From the cell containing the given text, extract its center point as (X, Y) coordinate. 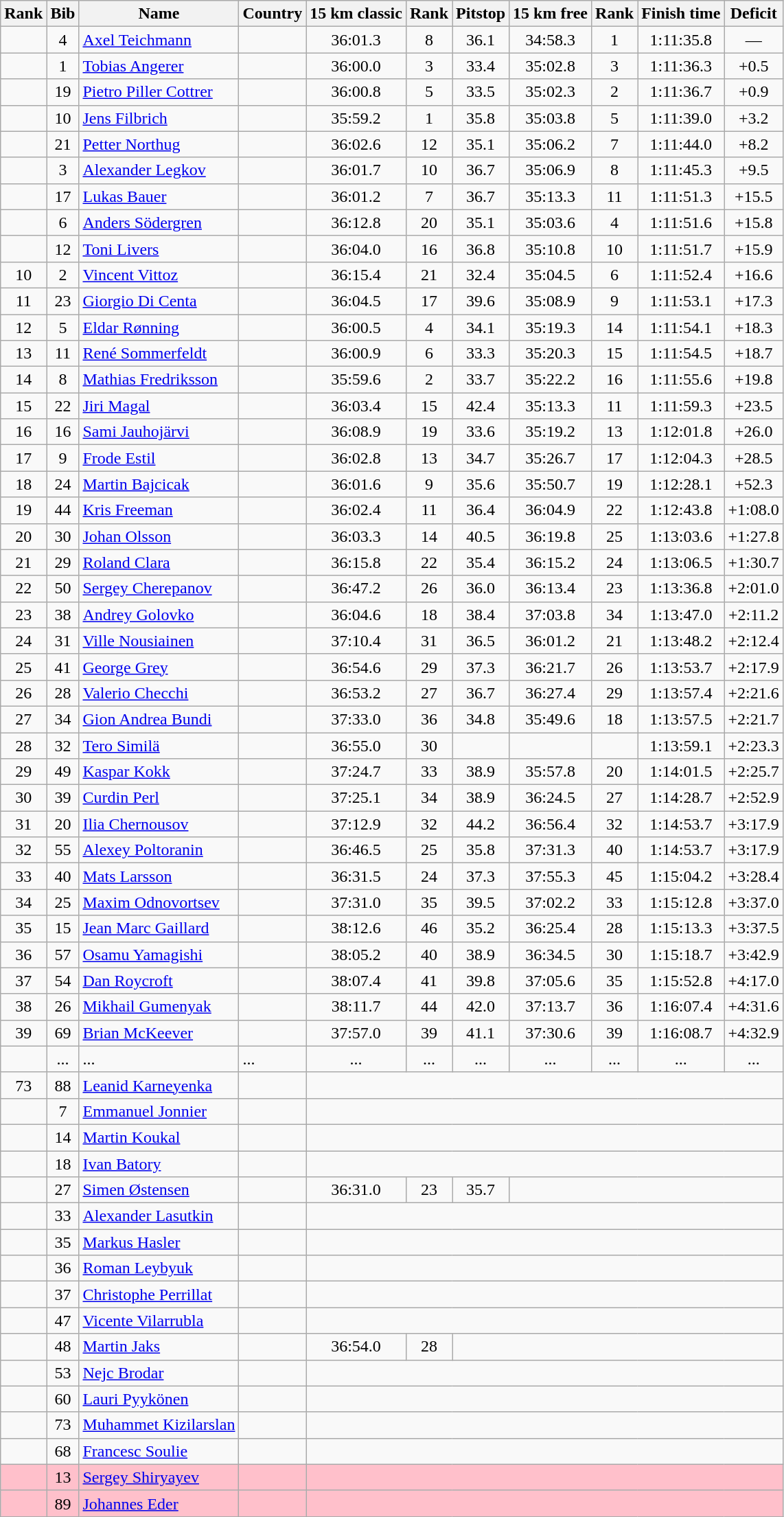
+4:17.0 (754, 981)
39.8 (481, 981)
36:24.5 (551, 798)
+2:01.0 (754, 589)
37:05.6 (551, 981)
Osamu Yamagishi (159, 955)
Anders Södergren (159, 223)
Mikhail Gumenyak (159, 1007)
+3:37.5 (754, 928)
36.1 (481, 40)
15 km free (551, 14)
1:16:07.4 (681, 1007)
Roman Leybyuk (159, 1268)
44.2 (481, 824)
1:15:12.8 (681, 902)
35:19.3 (551, 328)
40.5 (481, 536)
46 (428, 928)
+16.6 (754, 275)
+9.5 (754, 170)
69 (63, 1033)
1:13:57.5 (681, 719)
35:02.3 (551, 92)
35:50.7 (551, 484)
36:34.5 (551, 955)
1:16:08.7 (681, 1033)
+19.8 (754, 380)
36:54.0 (356, 1347)
Maxim Odnovortsev (159, 902)
36:15.8 (356, 562)
1:13:53.7 (681, 667)
1:12:28.1 (681, 484)
39.6 (481, 301)
Deficit (754, 14)
1:13:59.1 (681, 745)
1:11:45.3 (681, 170)
Finish time (681, 14)
Lukas Bauer (159, 196)
32.4 (481, 275)
1:15:52.8 (681, 981)
35:59.2 (356, 118)
René Sommerfeldt (159, 354)
Sergey Shiryayev (159, 1477)
36:03.4 (356, 406)
1:14:01.5 (681, 772)
Frode Estil (159, 458)
36:00.9 (356, 354)
35:19.2 (551, 432)
36:31.0 (356, 1190)
Alexander Legkov (159, 170)
Pitstop (481, 14)
Tero Similä (159, 745)
35:26.7 (551, 458)
Vincent Vittoz (159, 275)
Toni Livers (159, 249)
37:55.3 (551, 876)
+1:27.8 (754, 536)
Alexey Poltoranin (159, 850)
1:14:28.7 (681, 798)
38:12.6 (356, 928)
Valerio Checchi (159, 693)
Markus Hasler (159, 1242)
+2:12.4 (754, 641)
36:56.4 (551, 824)
36:25.4 (551, 928)
49 (63, 772)
Eldar Rønning (159, 328)
1:11:55.6 (681, 380)
36:46.5 (356, 850)
36:02.4 (356, 510)
+15.5 (754, 196)
35.6 (481, 484)
Vicente Vilarrubla (159, 1321)
36:00.8 (356, 92)
Ville Nousiainen (159, 641)
Kaspar Kokk (159, 772)
Lauri Pyykönen (159, 1399)
50 (63, 589)
+3.2 (754, 118)
Nejc Brodar (159, 1373)
37:02.2 (551, 902)
Sami Jauhojärvi (159, 432)
36.0 (481, 589)
+18.7 (754, 354)
55 (63, 850)
33.6 (481, 432)
1:13:36.8 (681, 589)
+28.5 (754, 458)
37:12.9 (356, 824)
36:02.6 (356, 144)
35:20.3 (551, 354)
1:13:57.4 (681, 693)
Gion Andrea Bundi (159, 719)
+4:31.6 (754, 1007)
Bib (63, 14)
37:25.1 (356, 798)
35.7 (481, 1190)
35:10.8 (551, 249)
Jiri Magal (159, 406)
1:11:52.4 (681, 275)
+2:52.9 (754, 798)
Jens Filbrich (159, 118)
35.4 (481, 562)
Leanid Karneyenka (159, 1085)
Johan Olsson (159, 536)
1:11:53.1 (681, 301)
36:47.2 (356, 589)
+3:37.0 (754, 902)
+15.9 (754, 249)
1:11:39.0 (681, 118)
36:02.8 (356, 458)
36:21.7 (551, 667)
35:08.9 (551, 301)
Martin Jaks (159, 1347)
39.5 (481, 902)
38.4 (481, 615)
34.7 (481, 458)
+8.2 (754, 144)
35:22.2 (551, 380)
35:57.8 (551, 772)
36.4 (481, 510)
53 (63, 1373)
37:31.3 (551, 850)
33.7 (481, 380)
+17.3 (754, 301)
Martin Bajcicak (159, 484)
15 km classic (356, 14)
36:13.4 (551, 589)
57 (63, 955)
1:13:47.0 (681, 615)
36:31.5 (356, 876)
36:08.9 (356, 432)
33.4 (481, 66)
1:12:43.8 (681, 510)
1:11:51.6 (681, 223)
Curdin Perl (159, 798)
1:13:03.6 (681, 536)
Alexander Lasutkin (159, 1216)
36:55.0 (356, 745)
36:03.3 (356, 536)
Dan Roycroft (159, 981)
36:01.7 (356, 170)
35:49.6 (551, 719)
Sergey Cherepanov (159, 589)
Axel Teichmann (159, 40)
36:19.8 (551, 536)
35:03.8 (551, 118)
Simen Østensen (159, 1190)
1:11:36.7 (681, 92)
35.2 (481, 928)
1:11:59.3 (681, 406)
36:27.4 (551, 693)
37:13.7 (551, 1007)
41.1 (481, 1033)
35:06.9 (551, 170)
Muhammet Kizilarslan (159, 1425)
George Grey (159, 667)
+15.8 (754, 223)
+3:42.9 (754, 955)
35:59.6 (356, 380)
60 (63, 1399)
1:11:36.3 (681, 66)
35:04.5 (551, 275)
68 (63, 1451)
Jean Marc Gaillard (159, 928)
36:00.5 (356, 328)
Mats Larsson (159, 876)
33.3 (481, 354)
Emmanuel Jonnier (159, 1111)
+2:23.3 (754, 745)
Ilia Chernousov (159, 824)
Ivan Batory (159, 1164)
+18.3 (754, 328)
36:04.5 (356, 301)
Andrey Golovko (159, 615)
+4:32.9 (754, 1033)
38:11.7 (356, 1007)
33.5 (481, 92)
1:12:04.3 (681, 458)
36:04.9 (551, 510)
35:02.8 (551, 66)
+2:17.9 (754, 667)
1:11:51.7 (681, 249)
Tobias Angerer (159, 66)
+52.3 (754, 484)
38:05.2 (356, 955)
Christophe Perrillat (159, 1294)
34.8 (481, 719)
36:53.2 (356, 693)
35:03.6 (551, 223)
48 (63, 1347)
36:01.3 (356, 40)
34:58.3 (551, 40)
35:06.2 (551, 144)
+2:11.2 (754, 615)
+1:30.7 (754, 562)
Petter Northug (159, 144)
1:15:18.7 (681, 955)
+26.0 (754, 432)
1:11:44.0 (681, 144)
+23.5 (754, 406)
88 (63, 1085)
1:11:51.3 (681, 196)
1:13:06.5 (681, 562)
36.5 (481, 641)
1:11:54.1 (681, 328)
1:12:01.8 (681, 432)
+2:21.6 (754, 693)
36:04.6 (356, 615)
36:04.0 (356, 249)
37:31.0 (356, 902)
Martin Koukal (159, 1137)
36.8 (481, 249)
Mathias Fredriksson (159, 380)
34.1 (481, 328)
37:03.8 (551, 615)
+1:08.0 (754, 510)
37:33.0 (356, 719)
1:13:48.2 (681, 641)
89 (63, 1503)
Giorgio Di Centa (159, 301)
38:07.4 (356, 981)
+0.9 (754, 92)
36:15.4 (356, 275)
36:15.2 (551, 562)
36:12.8 (356, 223)
37:30.6 (551, 1033)
Francesc Soulie (159, 1451)
54 (63, 981)
1:15:04.2 (681, 876)
36:00.0 (356, 66)
37:10.4 (356, 641)
+3:28.4 (754, 876)
— (754, 40)
37:57.0 (356, 1033)
+0.5 (754, 66)
47 (63, 1321)
Johannes Eder (159, 1503)
37:24.7 (356, 772)
Kris Freeman (159, 510)
42.4 (481, 406)
36:54.6 (356, 667)
36:01.6 (356, 484)
Name (159, 14)
Pietro Piller Cottrer (159, 92)
1:15:13.3 (681, 928)
42.0 (481, 1007)
+2:21.7 (754, 719)
+2:25.7 (754, 772)
45 (615, 876)
1:11:54.5 (681, 354)
Country (273, 14)
1:11:35.8 (681, 40)
Roland Clara (159, 562)
Brian McKeever (159, 1033)
